Extract the (x, y) coordinate from the center of the cell holding the provided text.  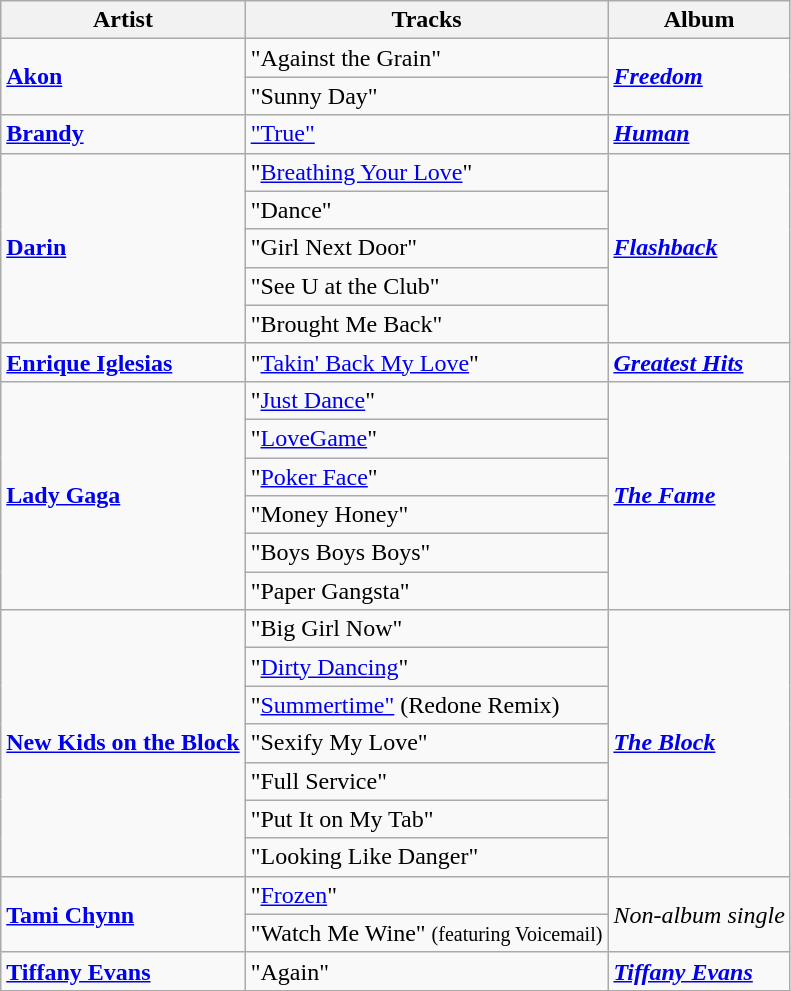
Album (699, 20)
Lady Gaga (123, 495)
Non-album single (699, 914)
"Full Service" (426, 781)
"Dance" (426, 210)
"Paper Gangsta" (426, 591)
New Kids on the Block (123, 743)
"Takin' Back My Love" (426, 362)
"Money Honey" (426, 515)
"Frozen" (426, 895)
Darin (123, 248)
"Again" (426, 971)
Flashback (699, 248)
Freedom (699, 77)
Artist (123, 20)
Enrique Iglesias (123, 362)
Tracks (426, 20)
"Put It on My Tab" (426, 819)
Human (699, 134)
Akon (123, 77)
"Watch Me Wine" (featuring Voicemail) (426, 933)
"See U at the Club" (426, 286)
"Looking Like Danger" (426, 857)
"True" (426, 134)
"LoveGame" (426, 438)
"Poker Face" (426, 477)
"Big Girl Now" (426, 629)
The Block (699, 743)
"Girl Next Door" (426, 248)
"Brought Me Back" (426, 324)
"Against the Grain" (426, 58)
Greatest Hits (699, 362)
"Just Dance" (426, 400)
Tami Chynn (123, 914)
The Fame (699, 495)
Brandy (123, 134)
"Sunny Day" (426, 96)
"Breathing Your Love" (426, 172)
"Summertime" (Redone Remix) (426, 705)
"Dirty Dancing" (426, 667)
"Boys Boys Boys" (426, 553)
"Sexify My Love" (426, 743)
